Locate the cell with the specified text and output its [X, Y] center coordinate. 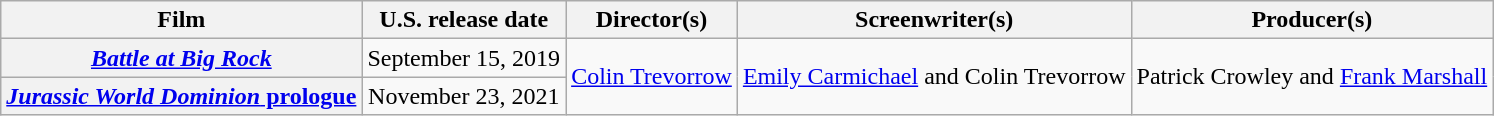
September 15, 2019 [464, 58]
Director(s) [652, 20]
Jurassic World Dominion prologue [182, 96]
U.S. release date [464, 20]
Producer(s) [1312, 20]
Patrick Crowley and Frank Marshall [1312, 77]
Battle at Big Rock [182, 58]
Emily Carmichael and Colin Trevorrow [934, 77]
Screenwriter(s) [934, 20]
November 23, 2021 [464, 96]
Film [182, 20]
Colin Trevorrow [652, 77]
